Return [x, y] of the center of cell containing provided text 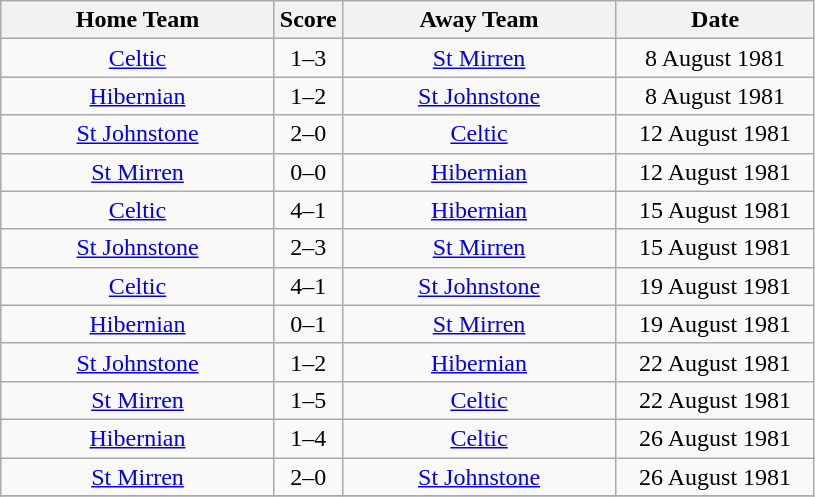
Date [716, 20]
0–0 [308, 172]
1–5 [308, 400]
1–3 [308, 58]
Score [308, 20]
2–3 [308, 248]
1–4 [308, 438]
Away Team [479, 20]
Home Team [138, 20]
0–1 [308, 324]
